Determine the (x, y) coordinate at the center of the cell enclosing the given text.  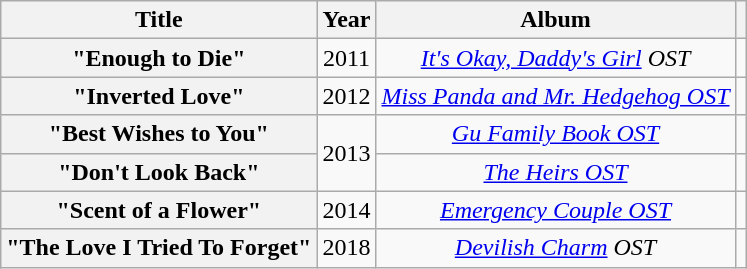
Emergency Couple OST (556, 210)
2012 (346, 96)
"The Love I Tried To Forget" (159, 248)
"Don't Look Back" (159, 172)
Devilish Charm OST (556, 248)
"Inverted Love" (159, 96)
Gu Family Book OST (556, 134)
The Heirs OST (556, 172)
2018 (346, 248)
Year (346, 20)
Title (159, 20)
Album (556, 20)
2014 (346, 210)
"Enough to Die" (159, 58)
2011 (346, 58)
2013 (346, 153)
Miss Panda and Mr. Hedgehog OST (556, 96)
It's Okay, Daddy's Girl OST (556, 58)
"Best Wishes to You" (159, 134)
"Scent of a Flower" (159, 210)
